Search for the cell housing the specified text and yield its [x, y] center coordinate. 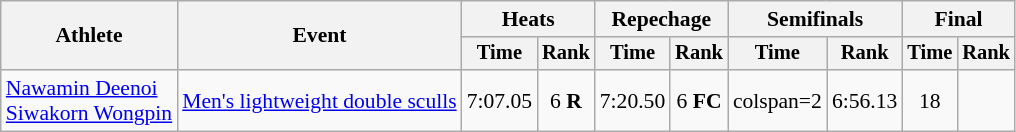
6 R [566, 100]
Nawamin DeenoiSiwakorn Wongpin [89, 100]
Repechage [662, 19]
7:07.05 [500, 100]
18 [930, 100]
Heats [528, 19]
7:20.50 [632, 100]
Event [319, 36]
colspan=2 [778, 100]
Athlete [89, 36]
Final [958, 19]
6:56.13 [864, 100]
6 FC [699, 100]
Semifinals [816, 19]
Men's lightweight double sculls [319, 100]
